Identify which cell holds the provided text, then report its (X, Y) central coordinate. 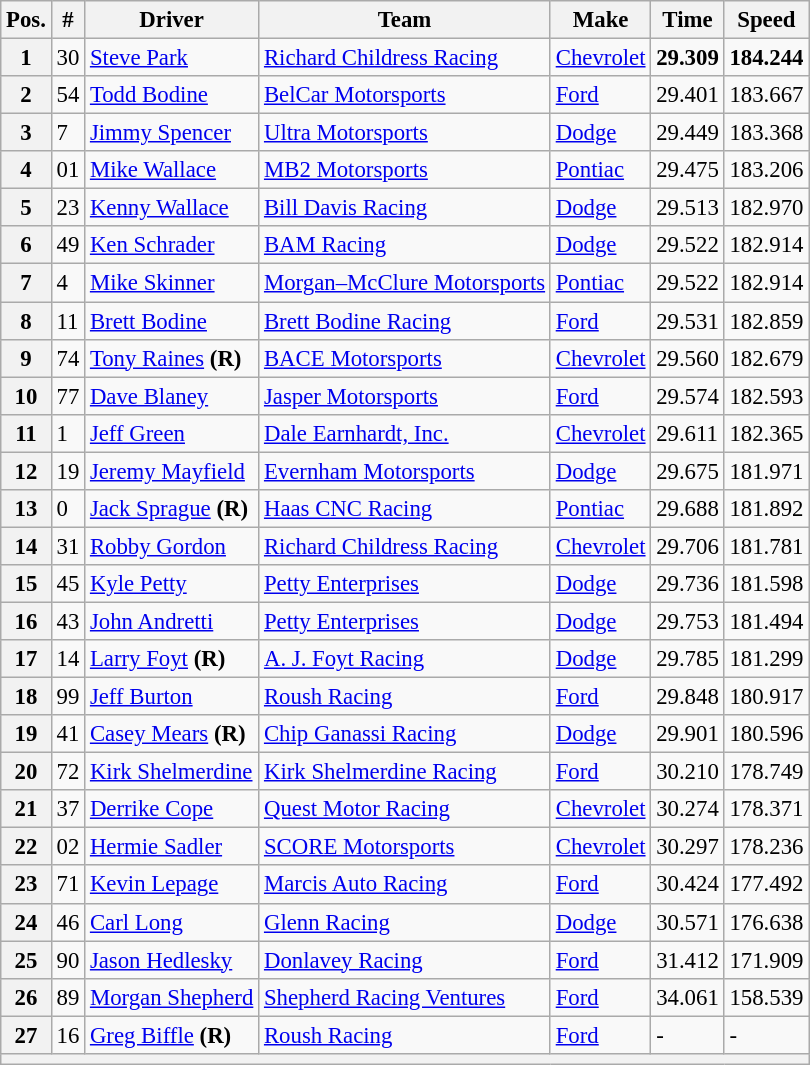
20 (26, 772)
30.571 (688, 922)
Casey Mears (R) (172, 734)
29.560 (688, 358)
Derrike Cope (172, 809)
22 (26, 847)
24 (26, 922)
Dale Earnhardt, Inc. (405, 433)
Morgan Shepherd (172, 997)
Mike Wallace (172, 170)
Brett Bodine Racing (405, 321)
Time (688, 20)
181.971 (766, 471)
29.753 (688, 621)
Robby Gordon (172, 546)
5 (26, 208)
21 (26, 809)
181.598 (766, 584)
2 (26, 95)
Jack Sprague (R) (172, 509)
Jason Hedlesky (172, 960)
Donlavey Racing (405, 960)
Jasper Motorsports (405, 396)
Todd Bodine (172, 95)
8 (26, 321)
29.401 (688, 95)
3 (26, 133)
Steve Park (172, 58)
BACE Motorsports (405, 358)
181.299 (766, 659)
30 (68, 58)
71 (68, 885)
29.901 (688, 734)
10 (26, 396)
Kenny Wallace (172, 208)
17 (26, 659)
02 (68, 847)
Evernham Motorsports (405, 471)
Team (405, 20)
Mike Skinner (172, 283)
6 (26, 245)
Shepherd Racing Ventures (405, 997)
29.688 (688, 509)
John Andretti (172, 621)
01 (68, 170)
37 (68, 809)
30.210 (688, 772)
Hermie Sadler (172, 847)
Make (600, 20)
Greg Biffle (R) (172, 1035)
158.539 (766, 997)
Kirk Shelmerdine Racing (405, 772)
Glenn Racing (405, 922)
MB2 Motorsports (405, 170)
72 (68, 772)
# (68, 20)
54 (68, 95)
74 (68, 358)
Ken Schrader (172, 245)
29.574 (688, 396)
Jeremy Mayfield (172, 471)
178.749 (766, 772)
29.611 (688, 433)
Chip Ganassi Racing (405, 734)
89 (68, 997)
Haas CNC Racing (405, 509)
18 (26, 697)
BelCar Motorsports (405, 95)
183.368 (766, 133)
49 (68, 245)
29.475 (688, 170)
34.061 (688, 997)
0 (68, 509)
Kirk Shelmerdine (172, 772)
Driver (172, 20)
182.593 (766, 396)
29.706 (688, 546)
30.424 (688, 885)
41 (68, 734)
29.675 (688, 471)
Marcis Auto Racing (405, 885)
30.274 (688, 809)
29.513 (688, 208)
176.638 (766, 922)
180.596 (766, 734)
Pos. (26, 20)
29.736 (688, 584)
29.309 (688, 58)
A. J. Foyt Racing (405, 659)
15 (26, 584)
90 (68, 960)
29.785 (688, 659)
31 (68, 546)
184.244 (766, 58)
Morgan–McClure Motorsports (405, 283)
Larry Foyt (R) (172, 659)
Jeff Burton (172, 697)
178.371 (766, 809)
SCORE Motorsports (405, 847)
31.412 (688, 960)
9 (26, 358)
181.494 (766, 621)
99 (68, 697)
46 (68, 922)
182.859 (766, 321)
26 (26, 997)
BAM Racing (405, 245)
180.917 (766, 697)
Jimmy Spencer (172, 133)
Kevin Lepage (172, 885)
Speed (766, 20)
182.679 (766, 358)
29.531 (688, 321)
30.297 (688, 847)
183.667 (766, 95)
Ultra Motorsports (405, 133)
43 (68, 621)
Brett Bodine (172, 321)
Jeff Green (172, 433)
171.909 (766, 960)
29.449 (688, 133)
183.206 (766, 170)
29.848 (688, 697)
181.892 (766, 509)
Dave Blaney (172, 396)
77 (68, 396)
181.781 (766, 546)
27 (26, 1035)
25 (26, 960)
12 (26, 471)
Carl Long (172, 922)
Quest Motor Racing (405, 809)
182.365 (766, 433)
13 (26, 509)
177.492 (766, 885)
Kyle Petty (172, 584)
178.236 (766, 847)
Tony Raines (R) (172, 358)
Bill Davis Racing (405, 208)
45 (68, 584)
182.970 (766, 208)
